Determine the [x, y] coordinate at the center of the cell enclosing the given text.  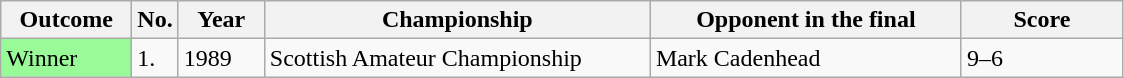
Winner [66, 58]
No. [155, 20]
Opponent in the final [806, 20]
Scottish Amateur Championship [457, 58]
Mark Cadenhead [806, 58]
Year [221, 20]
1989 [221, 58]
9–6 [1042, 58]
1. [155, 58]
Score [1042, 20]
Outcome [66, 20]
Championship [457, 20]
